From the cell containing the given text, extract its center point as [x, y] coordinate. 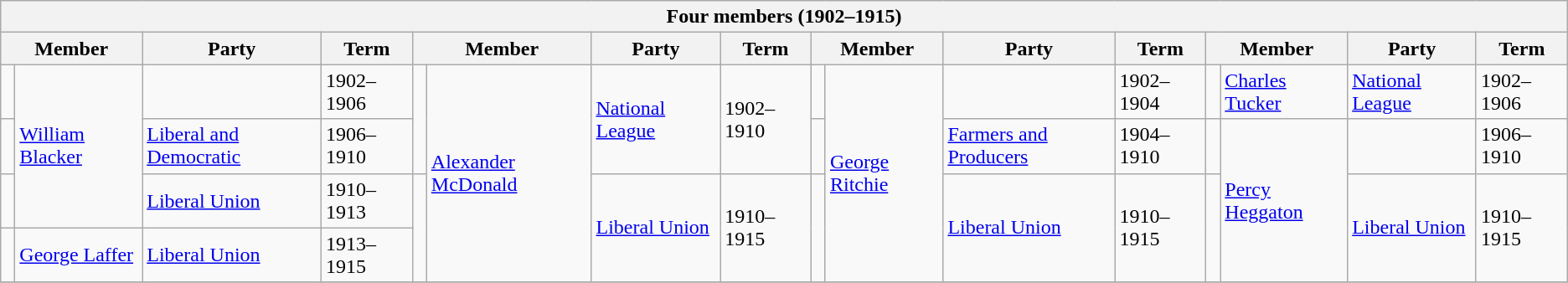
Farmers and Producers [1029, 146]
William Blacker [79, 146]
1902–1910 [766, 119]
Four members (1902–1915) [784, 17]
1913–1915 [367, 255]
George Ritchie [884, 173]
Percy Heggaton [1284, 201]
1910–1913 [367, 201]
Charles Tucker [1284, 92]
1904–1910 [1161, 146]
Liberal and Democratic [232, 146]
Alexander McDonald [509, 173]
George Laffer [79, 255]
1902–1904 [1161, 92]
